Return (x, y) of the center of cell containing provided text 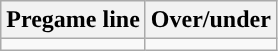
Pregame line (74, 20)
Over/under (210, 20)
